Provide the (X, Y) coordinate of the cell's center where the given text is located.  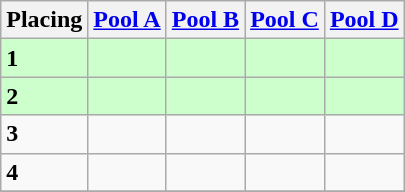
1 (44, 58)
2 (44, 96)
Pool C (285, 20)
3 (44, 134)
4 (44, 172)
Pool B (205, 20)
Placing (44, 20)
Pool D (364, 20)
Pool A (127, 20)
